Provide the [X, Y] coordinate of the cell's center where the given text is located.  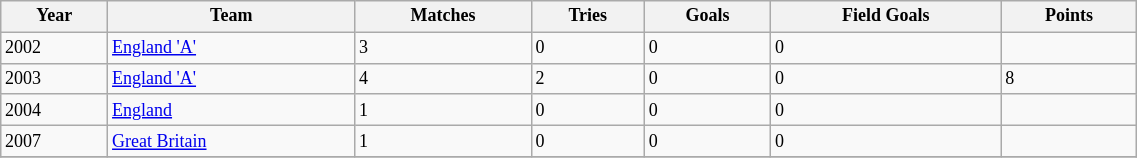
8 [1069, 78]
Year [54, 16]
3 [443, 48]
Tries [588, 16]
2002 [54, 48]
2004 [54, 110]
Matches [443, 16]
2007 [54, 140]
2003 [54, 78]
Great Britain [232, 140]
4 [443, 78]
Field Goals [886, 16]
2 [588, 78]
Points [1069, 16]
England [232, 110]
Team [232, 16]
Goals [707, 16]
